Capture the cell that displays the provided text and extract its (x, y) central coordinate. 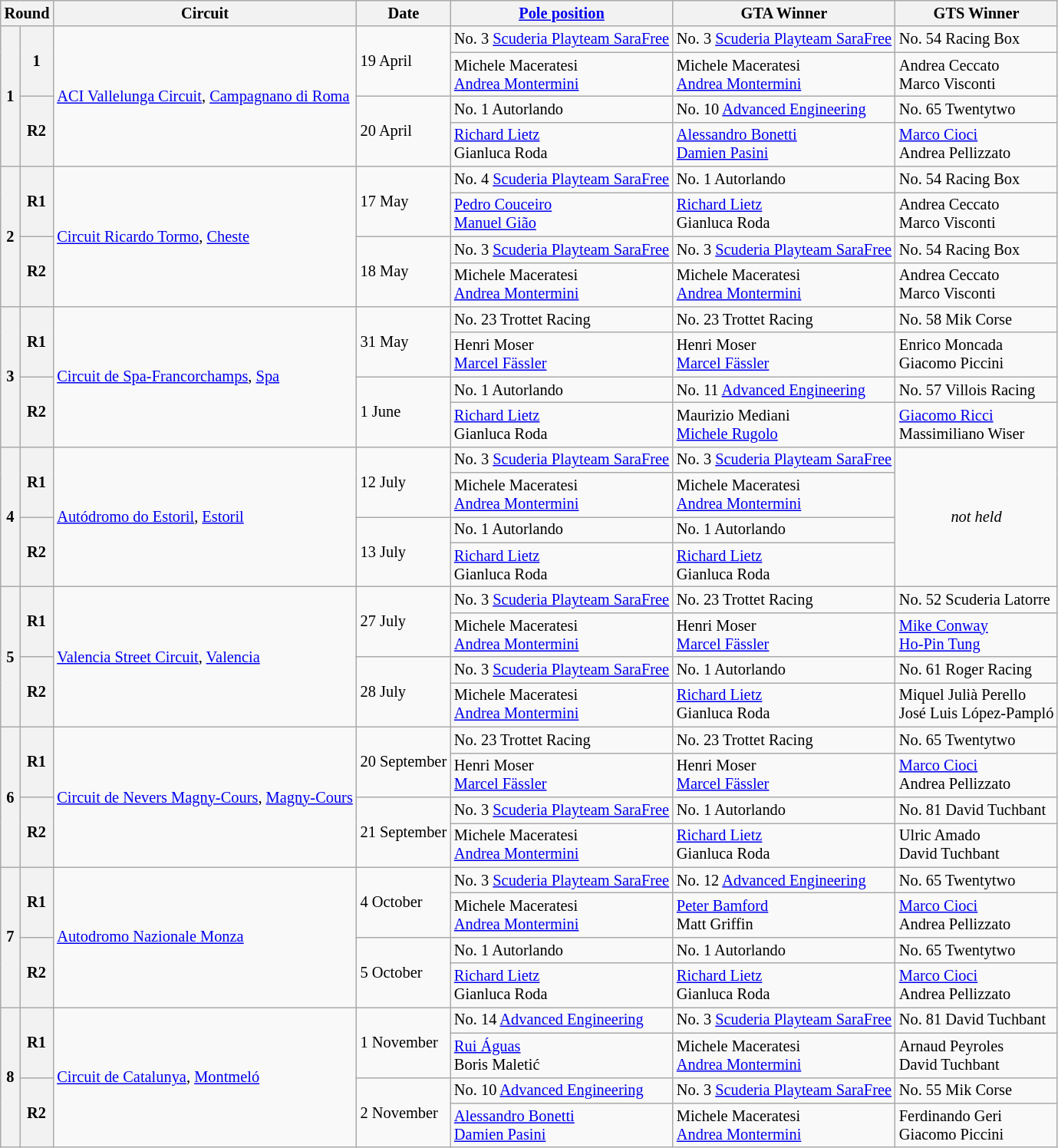
28 July (404, 692)
Mike Conway Ho-Pin Tung (976, 635)
4 (11, 517)
GTS Winner (976, 13)
ACI Vallelunga Circuit, Campagnano di Roma (204, 97)
2 (11, 236)
4 October (404, 902)
17 May (404, 201)
1 November (404, 1042)
27 July (404, 622)
Peter Bamford Matt Griffin (784, 915)
19 April (404, 61)
No. 12 Advanced Engineering (784, 880)
No. 61 Roger Racing (976, 670)
1 June (404, 411)
No. 55 Mik Corse (976, 1090)
Round (28, 13)
Enrico Moncada Giacomo Piccini (976, 355)
No. 58 Mik Corse (976, 319)
31 May (404, 341)
Circuit Ricardo Tormo, Cheste (204, 236)
No. 4 Scuderia Playteam SaraFree (562, 180)
18 May (404, 272)
Rui Águas Boris Maletić (562, 1055)
Pole position (562, 13)
Circuit de Spa-Francorchamps, Spa (204, 376)
20 September (404, 761)
Autódromo do Estoril, Estoril (204, 517)
Circuit de Catalunya, Montmeló (204, 1077)
Ferdinando Geri Giacomo Piccini (976, 1125)
Maurizio Mediani Michele Rugolo (784, 424)
Date (404, 13)
Autodromo Nazionale Monza (204, 938)
No. 14 Advanced Engineering (562, 1020)
Circuit de Nevers Magny-Cours, Magny-Cours (204, 797)
7 (11, 938)
Valencia Street Circuit, Valencia (204, 657)
6 (11, 797)
No. 52 Scuderia Latorre (976, 599)
8 (11, 1077)
Ulric Amado David Tuchbant (976, 845)
Circuit (204, 13)
not held (976, 517)
Miquel Julià Perello José Luis López-Pampló (976, 704)
No. 57 Villois Racing (976, 390)
Giacomo Ricci Massimiliano Wiser (976, 424)
GTA Winner (784, 13)
3 (11, 376)
Arnaud Peyroles David Tuchbant (976, 1055)
21 September (404, 832)
13 July (404, 551)
2 November (404, 1113)
12 July (404, 482)
Pedro Couceiro Manuel Gião (562, 214)
5 (11, 657)
No. 11 Advanced Engineering (784, 390)
20 April (404, 130)
5 October (404, 972)
